Search for the cell housing the specified text and yield its (x, y) center coordinate. 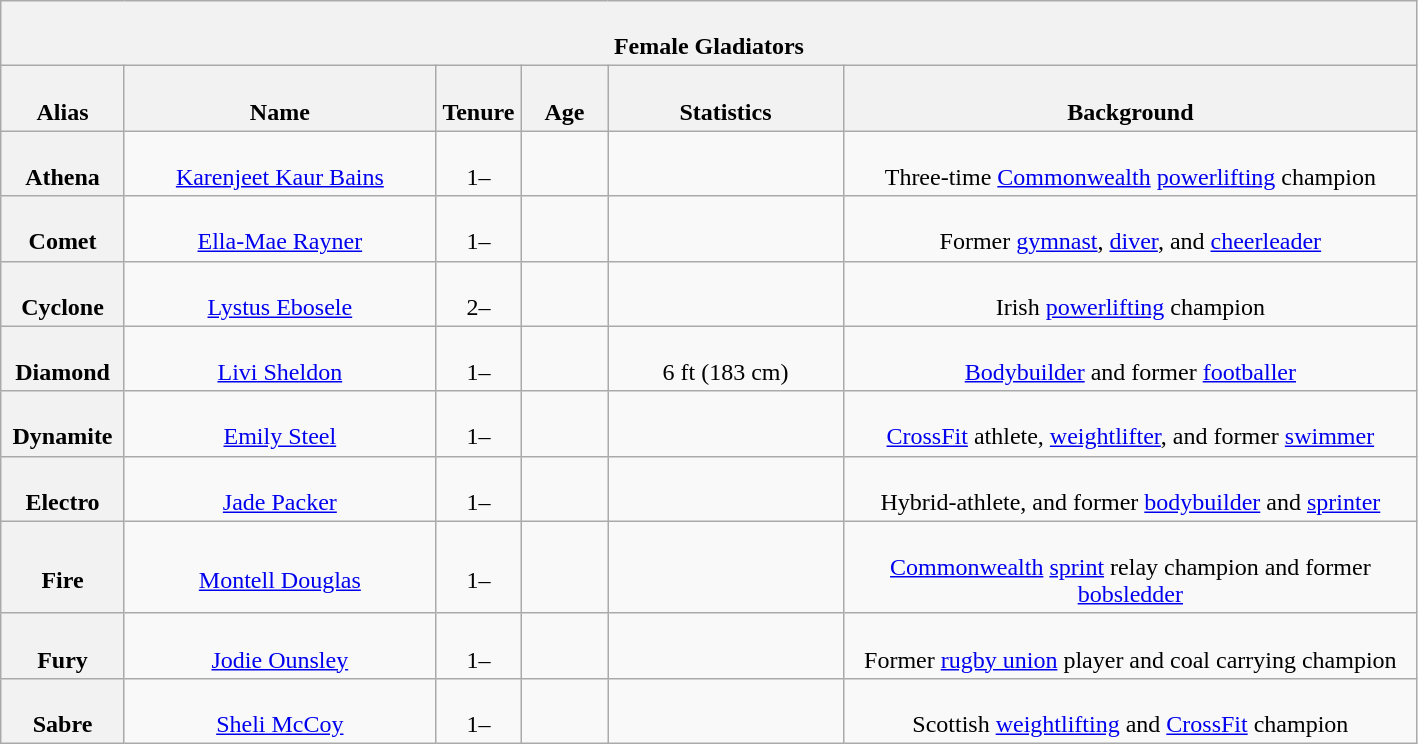
Scottish weightlifting and CrossFit champion (1131, 710)
Alias (63, 98)
Irish powerlifting champion (1131, 294)
Tenure (478, 98)
Age (564, 98)
Former gymnast, diver, and cheerleader (1131, 228)
2– (478, 294)
Statistics (726, 98)
Montell Douglas (280, 567)
Jade Packer (280, 488)
Sabre (63, 710)
Electro (63, 488)
Name (280, 98)
Diamond (63, 358)
Athena (63, 164)
Jodie Ounsley (280, 646)
Fury (63, 646)
Sheli McCoy (280, 710)
Cyclone (63, 294)
Ella-Mae Rayner (280, 228)
Background (1131, 98)
Lystus Ebosele (280, 294)
Former rugby union player and coal carrying champion (1131, 646)
Dynamite (63, 424)
Female Gladiators (709, 34)
CrossFit athlete, weightlifter, and former swimmer (1131, 424)
Karenjeet Kaur Bains (280, 164)
Hybrid-athlete, and former bodybuilder and sprinter (1131, 488)
Fire (63, 567)
Commonwealth sprint relay champion and former bobsledder (1131, 567)
6 ft (183 cm) (726, 358)
Comet (63, 228)
Livi Sheldon (280, 358)
Three-time Commonwealth powerlifting champion (1131, 164)
Bodybuilder and former footballer (1131, 358)
Emily Steel (280, 424)
